Provide the [x, y] coordinate of the cell's center where the given text is located.  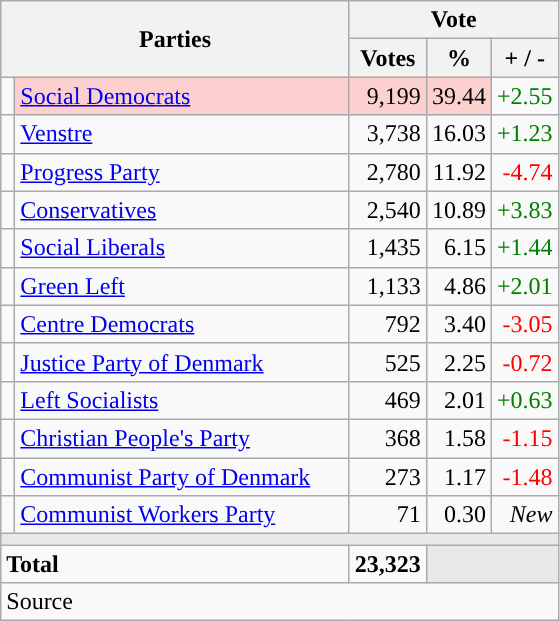
-1.15 [524, 438]
1.58 [458, 438]
Vote [454, 20]
Source [280, 602]
Justice Party of Denmark [182, 362]
0.30 [458, 515]
71 [388, 515]
-4.74 [524, 172]
Christian People's Party [182, 438]
New [524, 515]
Green Left [182, 286]
469 [388, 400]
Votes [388, 58]
273 [388, 477]
1,133 [388, 286]
-0.72 [524, 362]
39.44 [458, 96]
+0.63 [524, 400]
2,780 [388, 172]
+ / - [524, 58]
+1.23 [524, 134]
525 [388, 362]
1,435 [388, 248]
2,540 [388, 210]
-3.05 [524, 324]
Communist Workers Party [182, 515]
Parties [176, 39]
Conservatives [182, 210]
9,199 [388, 96]
Communist Party of Denmark [182, 477]
% [458, 58]
-1.48 [524, 477]
11.92 [458, 172]
Centre Democrats [182, 324]
6.15 [458, 248]
Progress Party [182, 172]
3,738 [388, 134]
1.17 [458, 477]
Venstre [182, 134]
2.25 [458, 362]
368 [388, 438]
Social Democrats [182, 96]
Social Liberals [182, 248]
+2.01 [524, 286]
792 [388, 324]
4.86 [458, 286]
+3.83 [524, 210]
2.01 [458, 400]
23,323 [388, 564]
Left Socialists [182, 400]
16.03 [458, 134]
+2.55 [524, 96]
10.89 [458, 210]
+1.44 [524, 248]
Total [176, 564]
3.40 [458, 324]
